Find where the given text appears and provide that cell's center as [X, Y] coordinate. 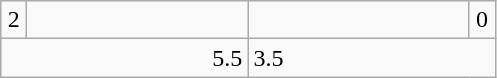
3.5 [372, 58]
5.5 [124, 58]
0 [482, 20]
2 [14, 20]
